Output the (x, y) coordinate of the center of the cell containing the given text.  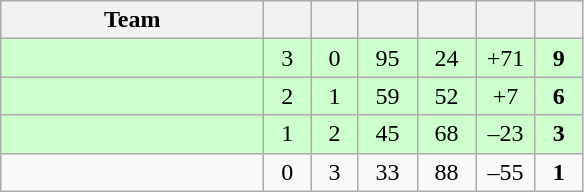
–55 (506, 172)
24 (446, 58)
9 (558, 58)
+7 (506, 96)
88 (446, 172)
59 (388, 96)
45 (388, 134)
–23 (506, 134)
6 (558, 96)
52 (446, 96)
Team (132, 20)
+71 (506, 58)
68 (446, 134)
33 (388, 172)
95 (388, 58)
